Search for the cell housing the specified text and yield its [x, y] center coordinate. 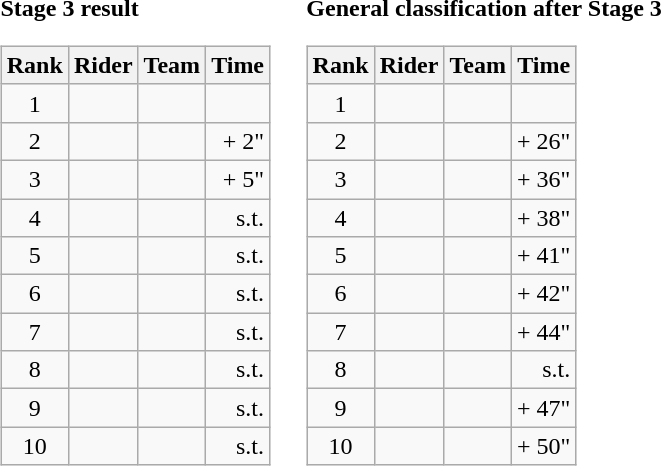
+ 36" [543, 179]
+ 38" [543, 217]
+ 50" [543, 446]
+ 44" [543, 332]
+ 41" [543, 256]
+ 26" [543, 141]
+ 42" [543, 294]
+ 2" [238, 141]
+ 47" [543, 408]
+ 5" [238, 179]
